Scan for the cell matching the given text and deliver its [x, y] coordinate at center. 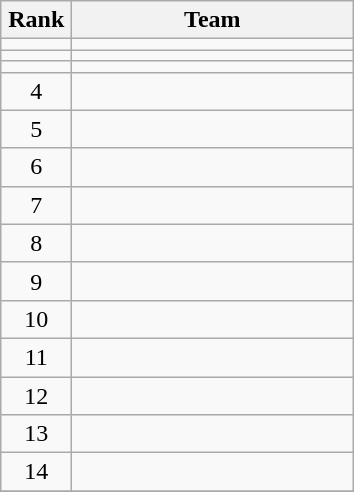
7 [36, 205]
5 [36, 129]
10 [36, 319]
8 [36, 243]
9 [36, 281]
14 [36, 472]
6 [36, 167]
Rank [36, 20]
13 [36, 434]
4 [36, 91]
12 [36, 395]
Team [212, 20]
11 [36, 357]
